Detect which cell encompasses the target text, then output its (x, y) center coordinate. 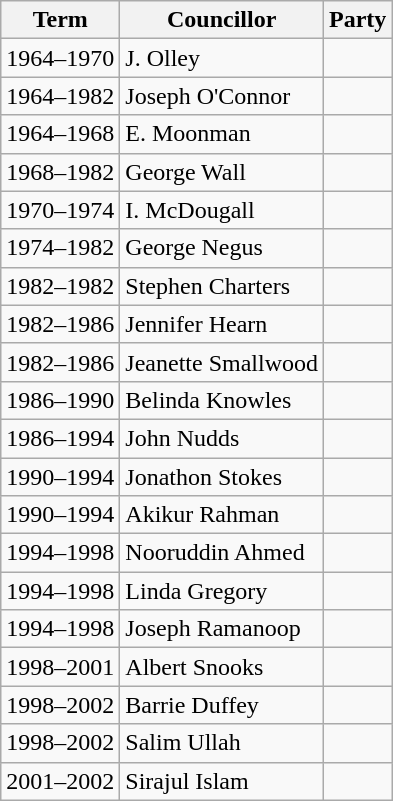
1964–1970 (60, 58)
1968–1982 (60, 172)
1974–1982 (60, 248)
Term (60, 20)
George Wall (222, 172)
Stephen Charters (222, 286)
Councillor (222, 20)
Jonathon Stokes (222, 477)
George Negus (222, 248)
Sirajul Islam (222, 781)
1986–1990 (60, 400)
Jennifer Hearn (222, 324)
1964–1968 (60, 134)
Linda Gregory (222, 591)
Albert Snooks (222, 667)
Salim Ullah (222, 743)
Jeanette Smallwood (222, 362)
Belinda Knowles (222, 400)
E. Moonman (222, 134)
Barrie Duffey (222, 705)
1964–1982 (60, 96)
Party (358, 20)
2001–2002 (60, 781)
Joseph O'Connor (222, 96)
1986–1994 (60, 438)
I. McDougall (222, 210)
John Nudds (222, 438)
Joseph Ramanoop (222, 629)
1998–2001 (60, 667)
J. Olley (222, 58)
Nooruddin Ahmed (222, 553)
1970–1974 (60, 210)
1982–1982 (60, 286)
Akikur Rahman (222, 515)
